Identify which cell holds the provided text, then report its [x, y] central coordinate. 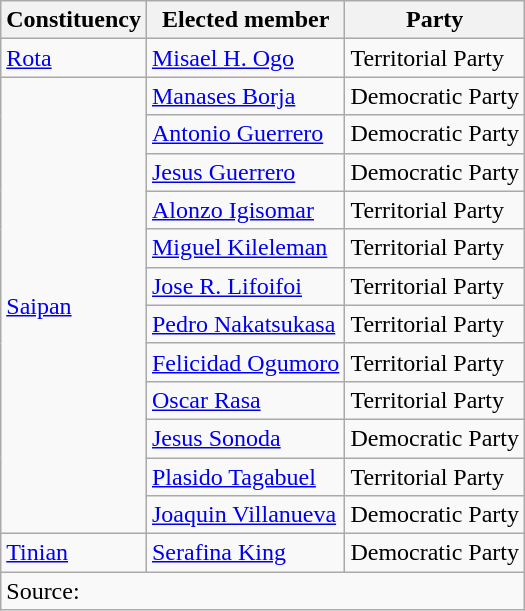
Misael H. Ogo [245, 58]
Plasido Tagabuel [245, 477]
Tinian [74, 553]
Elected member [245, 20]
Felicidad Ogumoro [245, 362]
Miguel Kileleman [245, 248]
Alonzo Igisomar [245, 210]
Pedro Nakatsukasa [245, 324]
Jesus Sonoda [245, 438]
Constituency [74, 20]
Jose R. Lifoifoi [245, 286]
Serafina King [245, 553]
Oscar Rasa [245, 400]
Source: [263, 591]
Joaquin Villanueva [245, 515]
Saipan [74, 306]
Party [435, 20]
Jesus Guerrero [245, 172]
Manases Borja [245, 96]
Rota [74, 58]
Antonio Guerrero [245, 134]
